For the text-containing cell, return its midpoint in [X, Y] coordinate format. 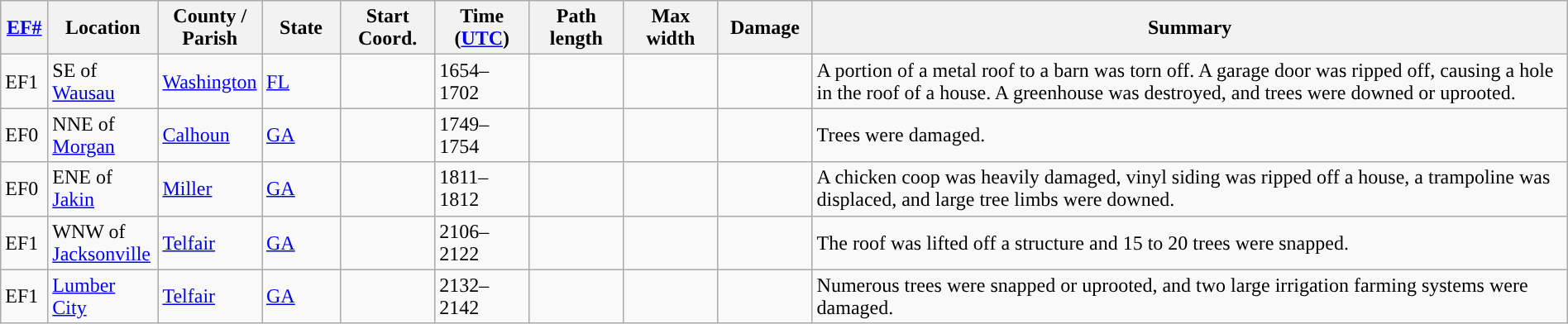
A chicken coop was heavily damaged, vinyl siding was ripped off a house, a trampoline was displaced, and large tree limbs were downed. [1189, 188]
EF# [25, 28]
Lumber City [103, 296]
2106–2122 [482, 243]
Trees were damaged. [1189, 136]
Time (UTC) [482, 28]
1749–1754 [482, 136]
County / Parish [210, 28]
The roof was lifted off a structure and 15 to 20 trees were snapped. [1189, 243]
Start Coord. [388, 28]
State [301, 28]
1811–1812 [482, 188]
SE of Wausau [103, 81]
FL [301, 81]
Damage [765, 28]
NNE of Morgan [103, 136]
ENE of Jakin [103, 188]
2132–2142 [482, 296]
1654–1702 [482, 81]
Miller [210, 188]
Numerous trees were snapped or uprooted, and two large irrigation farming systems were damaged. [1189, 296]
Calhoun [210, 136]
Max width [671, 28]
WNW of Jacksonville [103, 243]
Summary [1189, 28]
Location [103, 28]
Path length [576, 28]
Washington [210, 81]
